From the cell containing the given text, extract its center point as (X, Y) coordinate. 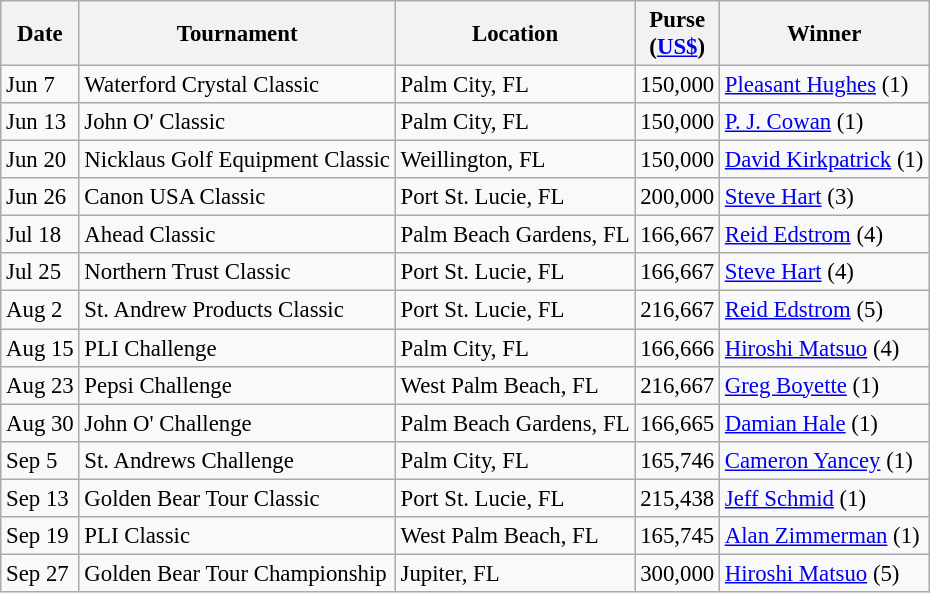
Aug 23 (40, 385)
Weillington, FL (515, 160)
Canon USA Classic (237, 197)
John O' Classic (237, 122)
Sep 5 (40, 460)
200,000 (678, 197)
Cameron Yancey (1) (824, 460)
166,666 (678, 348)
Sep 19 (40, 536)
Tournament (237, 34)
Jul 18 (40, 235)
John O' Challenge (237, 423)
Northern Trust Classic (237, 273)
St. Andrew Products Classic (237, 310)
Hiroshi Matsuo (5) (824, 573)
Alan Zimmerman (1) (824, 536)
Damian Hale (1) (824, 423)
P. J. Cowan (1) (824, 122)
166,665 (678, 423)
Jeff Schmid (1) (824, 498)
Date (40, 34)
Nicklaus Golf Equipment Classic (237, 160)
Purse(US$) (678, 34)
Reid Edstrom (4) (824, 235)
Steve Hart (4) (824, 273)
Jun 7 (40, 85)
Jupiter, FL (515, 573)
Aug 15 (40, 348)
Waterford Crystal Classic (237, 85)
Steve Hart (3) (824, 197)
300,000 (678, 573)
215,438 (678, 498)
Sep 27 (40, 573)
Reid Edstrom (5) (824, 310)
Sep 13 (40, 498)
Jun 26 (40, 197)
PLI Challenge (237, 348)
Hiroshi Matsuo (4) (824, 348)
St. Andrews Challenge (237, 460)
Winner (824, 34)
Pepsi Challenge (237, 385)
Greg Boyette (1) (824, 385)
PLI Classic (237, 536)
Pleasant Hughes (1) (824, 85)
Location (515, 34)
Golden Bear Tour Classic (237, 498)
165,745 (678, 536)
Ahead Classic (237, 235)
David Kirkpatrick (1) (824, 160)
Aug 30 (40, 423)
Aug 2 (40, 310)
Jul 25 (40, 273)
Jun 13 (40, 122)
Golden Bear Tour Championship (237, 573)
Jun 20 (40, 160)
165,746 (678, 460)
